Identify which cell holds the provided text, then report its [X, Y] central coordinate. 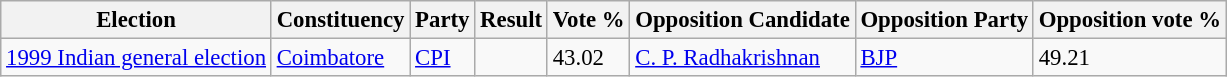
1999 Indian general election [136, 58]
Party [442, 20]
CPI [442, 58]
Vote % [588, 20]
C. P. Radhakrishnan [742, 58]
49.21 [1130, 58]
Result [512, 20]
Coimbatore [340, 58]
Opposition Party [944, 20]
Opposition Candidate [742, 20]
Opposition vote % [1130, 20]
Election [136, 20]
BJP [944, 58]
Constituency [340, 20]
43.02 [588, 58]
